For the text-containing cell, return its midpoint in [X, Y] coordinate format. 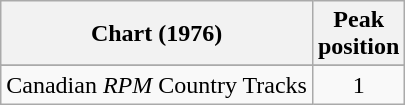
Canadian RPM Country Tracks [157, 85]
Chart (1976) [157, 34]
1 [358, 85]
Peakposition [358, 34]
